Provide the [X, Y] coordinate of the cell's center where the given text is located.  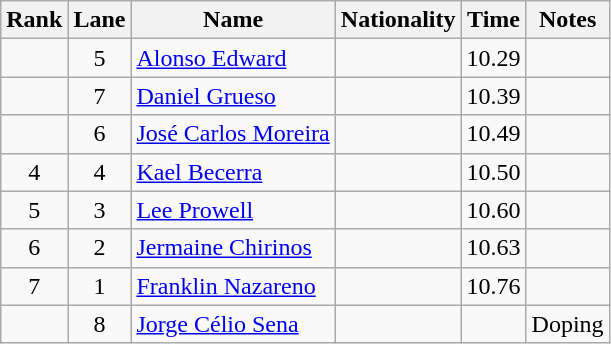
Doping [568, 324]
Franklin Nazareno [233, 286]
Nationality [398, 20]
Lane [100, 20]
Notes [568, 20]
10.50 [494, 172]
1 [100, 286]
10.63 [494, 248]
Rank [34, 20]
Time [494, 20]
10.39 [494, 96]
8 [100, 324]
Kael Becerra [233, 172]
José Carlos Moreira [233, 134]
Jermaine Chirinos [233, 248]
10.60 [494, 210]
Alonso Edward [233, 58]
3 [100, 210]
Name [233, 20]
2 [100, 248]
10.76 [494, 286]
Lee Prowell [233, 210]
10.29 [494, 58]
10.49 [494, 134]
Daniel Grueso [233, 96]
Jorge Célio Sena [233, 324]
